Determine the (X, Y) coordinate at the center of the cell enclosing the given text.  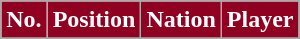
Player (260, 20)
No. (24, 20)
Nation (181, 20)
Position (94, 20)
